Detect which cell encompasses the target text, then output its [X, Y] center coordinate. 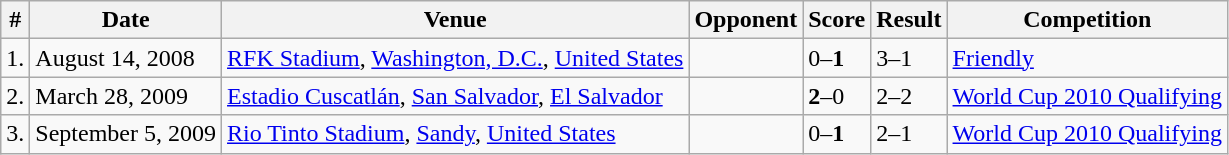
Rio Tinto Stadium, Sandy, United States [456, 134]
August 14, 2008 [126, 58]
Friendly [1087, 58]
RFK Stadium, Washington, D.C., United States [456, 58]
Competition [1087, 20]
2–2 [909, 96]
Opponent [746, 20]
Venue [456, 20]
Estadio Cuscatlán, San Salvador, El Salvador [456, 96]
September 5, 2009 [126, 134]
Score [837, 20]
3. [16, 134]
Result [909, 20]
1. [16, 58]
Date [126, 20]
3–1 [909, 58]
2–0 [837, 96]
March 28, 2009 [126, 96]
2–1 [909, 134]
# [16, 20]
2. [16, 96]
